For the text-containing cell, return its midpoint in (x, y) coordinate format. 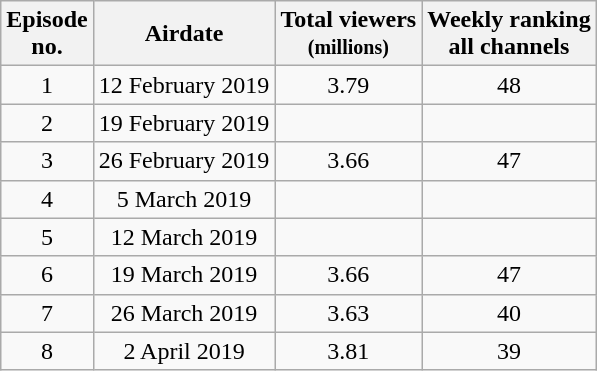
Episodeno. (47, 34)
39 (509, 351)
48 (509, 85)
2 April 2019 (184, 351)
4 (47, 199)
12 March 2019 (184, 237)
6 (47, 275)
3.63 (348, 313)
26 February 2019 (184, 161)
Weekly rankingall channels (509, 34)
7 (47, 313)
3 (47, 161)
12 February 2019 (184, 85)
19 March 2019 (184, 275)
2 (47, 123)
26 March 2019 (184, 313)
5 (47, 237)
8 (47, 351)
Airdate (184, 34)
1 (47, 85)
19 February 2019 (184, 123)
3.81 (348, 351)
3.79 (348, 85)
5 March 2019 (184, 199)
Total viewers(millions) (348, 34)
40 (509, 313)
